For the text-containing cell, return its midpoint in [X, Y] coordinate format. 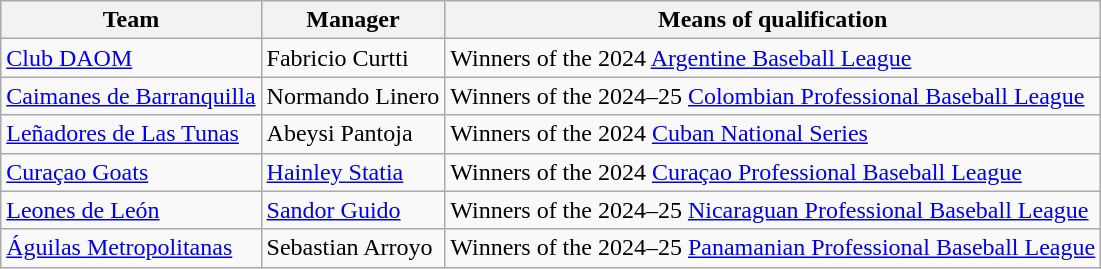
Manager [353, 20]
Caimanes de Barranquilla [131, 96]
Winners of the 2024 Argentine Baseball League [773, 58]
Means of qualification [773, 20]
Sebastian Arroyo [353, 248]
Winners of the 2024–25 Nicaraguan Professional Baseball League [773, 210]
Sandor Guido [353, 210]
Águilas Metropolitanas [131, 248]
Winners of the 2024–25 Colombian Professional Baseball League [773, 96]
Abeysi Pantoja [353, 134]
Winners of the 2024 Curaçao Professional Baseball League [773, 172]
Fabricio Curtti [353, 58]
Club DAOM [131, 58]
Team [131, 20]
Leones de León [131, 210]
Normando Linero [353, 96]
Leñadores de Las Tunas [131, 134]
Curaçao Goats [131, 172]
Hainley Statia [353, 172]
Winners of the 2024 Cuban National Series [773, 134]
Winners of the 2024–25 Panamanian Professional Baseball League [773, 248]
